Search for the cell housing the specified text and yield its [X, Y] center coordinate. 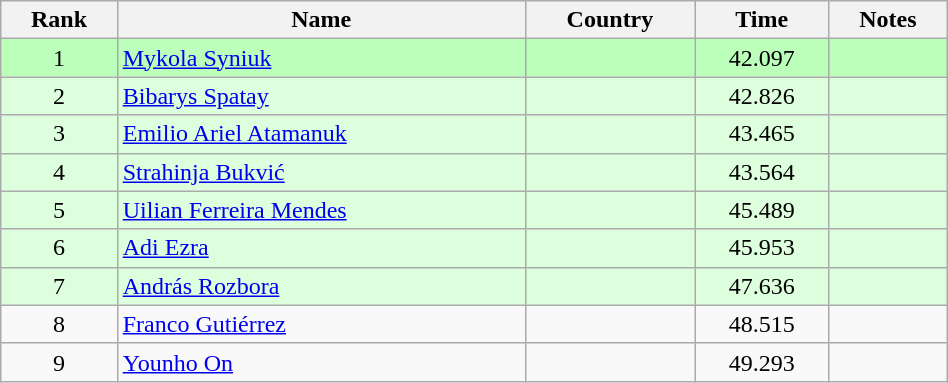
Time [762, 20]
Strahinja Bukvić [321, 172]
42.097 [762, 58]
Rank [59, 20]
Younho On [321, 362]
Adi Ezra [321, 248]
6 [59, 248]
Bibarys Spatay [321, 96]
45.489 [762, 210]
49.293 [762, 362]
47.636 [762, 286]
45.953 [762, 248]
43.564 [762, 172]
Franco Gutiérrez [321, 324]
3 [59, 134]
Mykola Syniuk [321, 58]
7 [59, 286]
Notes [888, 20]
1 [59, 58]
Uilian Ferreira Mendes [321, 210]
5 [59, 210]
9 [59, 362]
Name [321, 20]
8 [59, 324]
2 [59, 96]
42.826 [762, 96]
Emilio Ariel Atamanuk [321, 134]
Country [610, 20]
43.465 [762, 134]
András Rozbora [321, 286]
48.515 [762, 324]
4 [59, 172]
